Capture the cell that displays the provided text and extract its [X, Y] central coordinate. 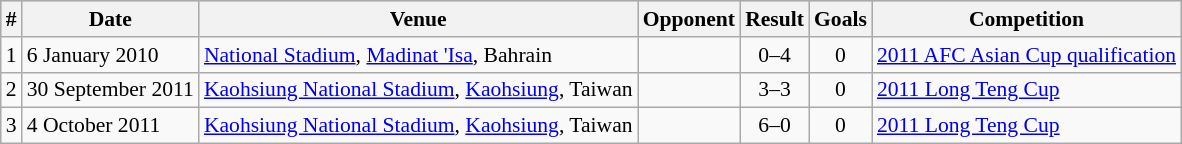
National Stadium, Madinat 'Isa, Bahrain [418, 55]
6 January 2010 [110, 55]
6–0 [774, 126]
30 September 2011 [110, 90]
2 [12, 90]
3 [12, 126]
1 [12, 55]
Result [774, 19]
4 October 2011 [110, 126]
Date [110, 19]
Opponent [690, 19]
Competition [1026, 19]
Goals [840, 19]
3–3 [774, 90]
2011 AFC Asian Cup qualification [1026, 55]
Venue [418, 19]
# [12, 19]
0–4 [774, 55]
